Return (x, y) of the center of cell containing provided text 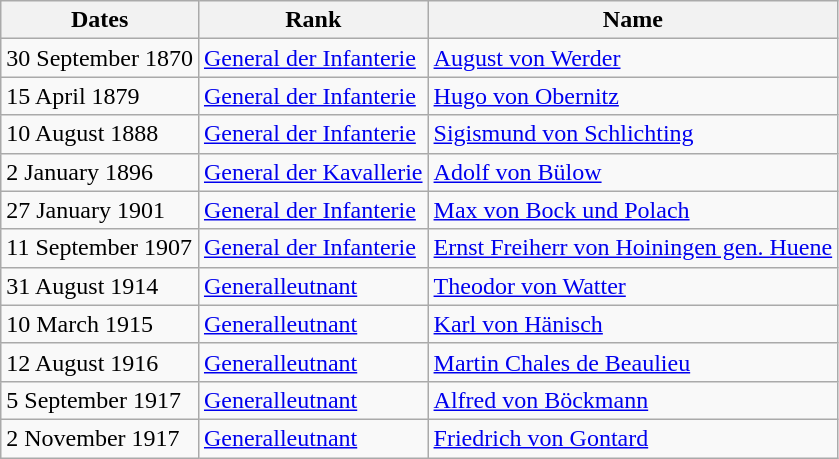
2 January 1896 (100, 172)
Dates (100, 20)
Alfred von Böckmann (633, 400)
2 November 1917 (100, 438)
10 March 1915 (100, 324)
Ernst Freiherr von Hoiningen gen. Huene (633, 248)
27 January 1901 (100, 210)
August von Werder (633, 58)
Name (633, 20)
Theodor von Watter (633, 286)
Friedrich von Gontard (633, 438)
15 April 1879 (100, 96)
10 August 1888 (100, 134)
Karl von Hänisch (633, 324)
Rank (313, 20)
30 September 1870 (100, 58)
11 September 1907 (100, 248)
Adolf von Bülow (633, 172)
12 August 1916 (100, 362)
General der Kavallerie (313, 172)
Max von Bock und Polach (633, 210)
31 August 1914 (100, 286)
Sigismund von Schlichting (633, 134)
Martin Chales de Beaulieu (633, 362)
Hugo von Obernitz (633, 96)
5 September 1917 (100, 400)
